For the text-containing cell, return its midpoint in [x, y] coordinate format. 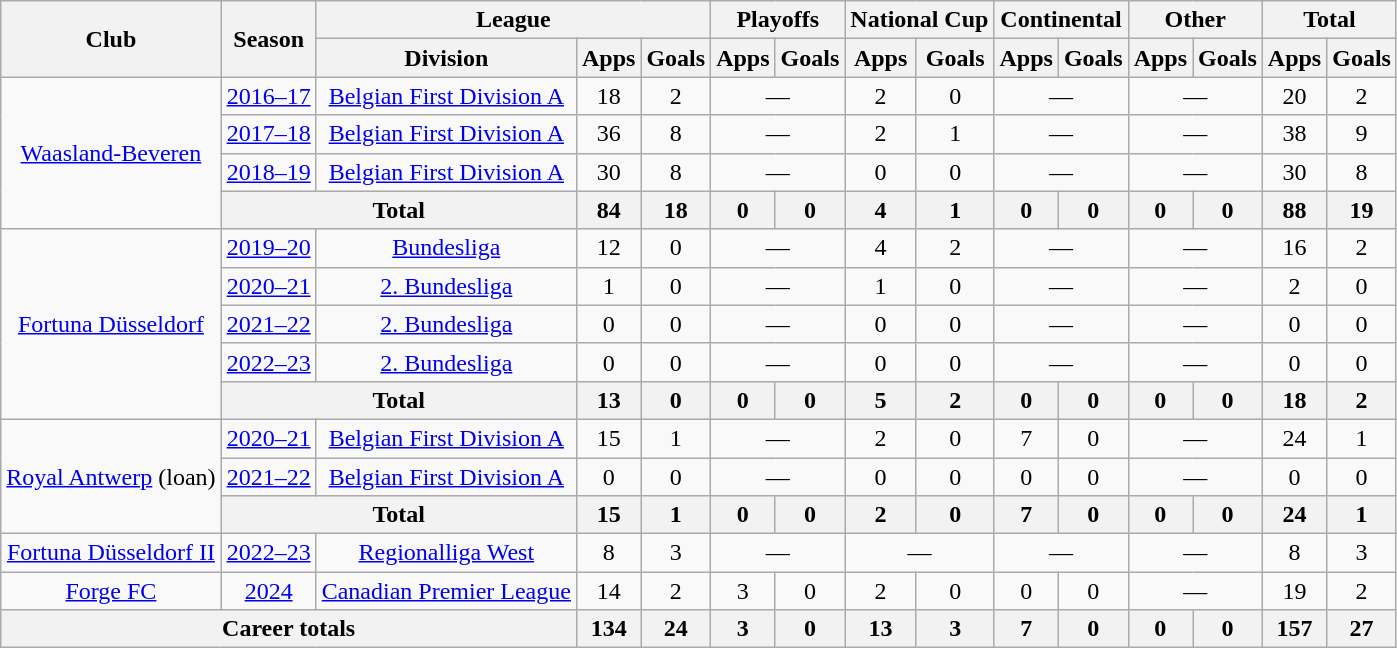
Career totals [289, 629]
5 [881, 400]
12 [608, 248]
Continental [1061, 20]
Royal Antwerp (loan) [111, 476]
38 [1294, 134]
Club [111, 39]
Canadian Premier League [446, 591]
14 [608, 591]
Other [1195, 20]
36 [608, 134]
84 [608, 210]
27 [1362, 629]
16 [1294, 248]
Regionalliga West [446, 553]
Fortuna Düsseldorf II [111, 553]
2018–19 [268, 172]
9 [1362, 134]
2017–18 [268, 134]
Waasland-Beveren [111, 153]
Fortuna Düsseldorf [111, 324]
Playoffs [778, 20]
Bundesliga [446, 248]
League [513, 20]
Division [446, 58]
Season [268, 39]
20 [1294, 96]
134 [608, 629]
88 [1294, 210]
Forge FC [111, 591]
2024 [268, 591]
2016–17 [268, 96]
2019–20 [268, 248]
National Cup [920, 20]
157 [1294, 629]
